From the cell containing the given text, extract its center point as (x, y) coordinate. 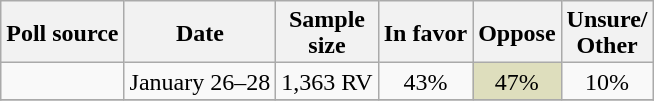
January 26–28 (200, 82)
43% (425, 82)
Unsure/Other (607, 32)
Oppose (517, 32)
47% (517, 82)
1,363 RV (327, 82)
Poll source (62, 32)
10% (607, 82)
Samplesize (327, 32)
In favor (425, 32)
Date (200, 32)
